Output the (x, y) coordinate of the center of the cell containing the given text.  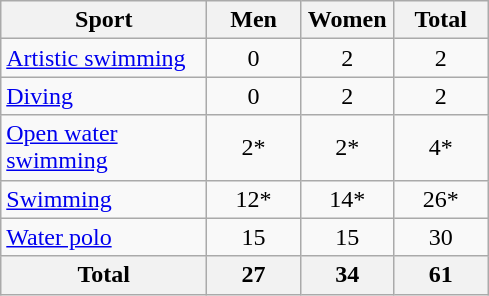
Swimming (104, 199)
34 (347, 275)
Men (254, 20)
Diving (104, 96)
27 (254, 275)
61 (441, 275)
30 (441, 237)
Artistic swimming (104, 58)
14* (347, 199)
12* (254, 199)
Water polo (104, 237)
4* (441, 148)
26* (441, 199)
Women (347, 20)
Sport (104, 20)
Open water swimming (104, 148)
